Determine the [X, Y] coordinate at the center of the cell enclosing the given text.  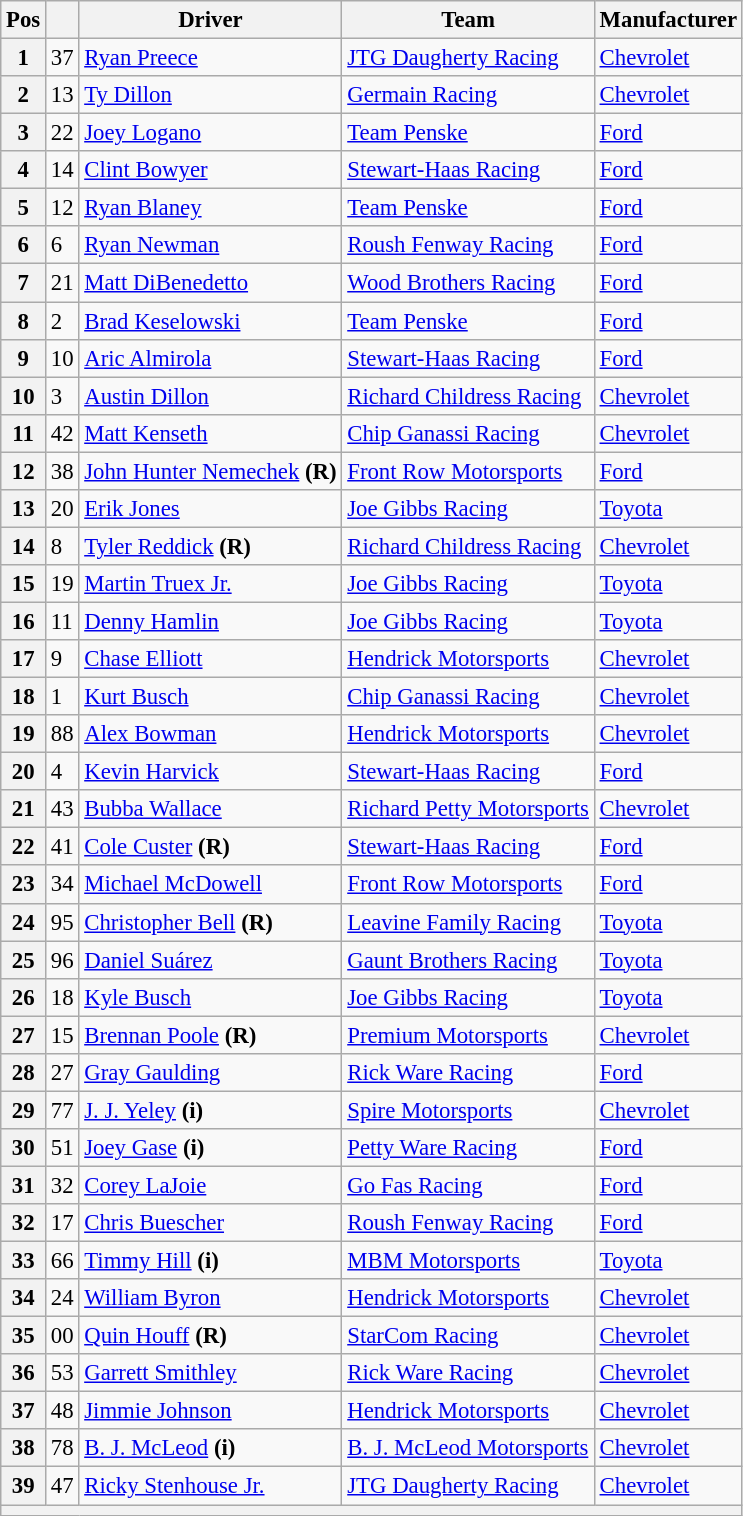
35 [24, 1336]
Brennan Poole (R) [210, 1035]
96 [62, 960]
39 [24, 1486]
00 [62, 1336]
Ryan Preece [210, 58]
Wood Brothers Racing [468, 283]
5 [24, 208]
Alex Bowman [210, 734]
Spire Motorsports [468, 1110]
Ricky Stenhouse Jr. [210, 1486]
77 [62, 1110]
51 [62, 1148]
Bubba Wallace [210, 809]
33 [24, 1261]
47 [62, 1486]
78 [62, 1449]
Aric Almirola [210, 358]
25 [24, 960]
Chase Elliott [210, 659]
Matt Kenseth [210, 433]
Ty Dillon [210, 95]
B. J. McLeod Motorsports [468, 1449]
Pos [24, 20]
Joey Logano [210, 133]
Chris Buescher [210, 1223]
Austin Dillon [210, 396]
Ryan Blaney [210, 208]
Driver [210, 20]
53 [62, 1373]
16 [24, 621]
William Byron [210, 1298]
John Hunter Nemechek (R) [210, 471]
95 [62, 922]
Team [468, 20]
StarCom Racing [468, 1336]
Go Fas Racing [468, 1185]
66 [62, 1261]
J. J. Yeley (i) [210, 1110]
36 [24, 1373]
Garrett Smithley [210, 1373]
42 [62, 433]
31 [24, 1185]
23 [24, 885]
Daniel Suárez [210, 960]
Joey Gase (i) [210, 1148]
Corey LaJoie [210, 1185]
Brad Keselowski [210, 321]
Gray Gaulding [210, 1073]
88 [62, 734]
Denny Hamlin [210, 621]
Erik Jones [210, 509]
41 [62, 847]
Kurt Busch [210, 697]
48 [62, 1411]
Gaunt Brothers Racing [468, 960]
30 [24, 1148]
Martin Truex Jr. [210, 584]
Timmy Hill (i) [210, 1261]
43 [62, 809]
26 [24, 997]
7 [24, 283]
Tyler Reddick (R) [210, 546]
Christopher Bell (R) [210, 922]
Matt DiBenedetto [210, 283]
Clint Bowyer [210, 170]
Premium Motorsports [468, 1035]
B. J. McLeod (i) [210, 1449]
Richard Petty Motorsports [468, 809]
Leavine Family Racing [468, 922]
Petty Ware Racing [468, 1148]
Kyle Busch [210, 997]
Manufacturer [668, 20]
28 [24, 1073]
MBM Motorsports [468, 1261]
Kevin Harvick [210, 772]
Ryan Newman [210, 245]
Quin Houff (R) [210, 1336]
Germain Racing [468, 95]
29 [24, 1110]
Cole Custer (R) [210, 847]
Michael McDowell [210, 885]
Jimmie Johnson [210, 1411]
